Provide the [X, Y] coordinate of the cell's center where the given text is located.  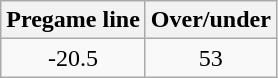
53 [210, 58]
-20.5 [74, 58]
Over/under [210, 20]
Pregame line [74, 20]
